Return (X, Y) of the center of cell containing provided text 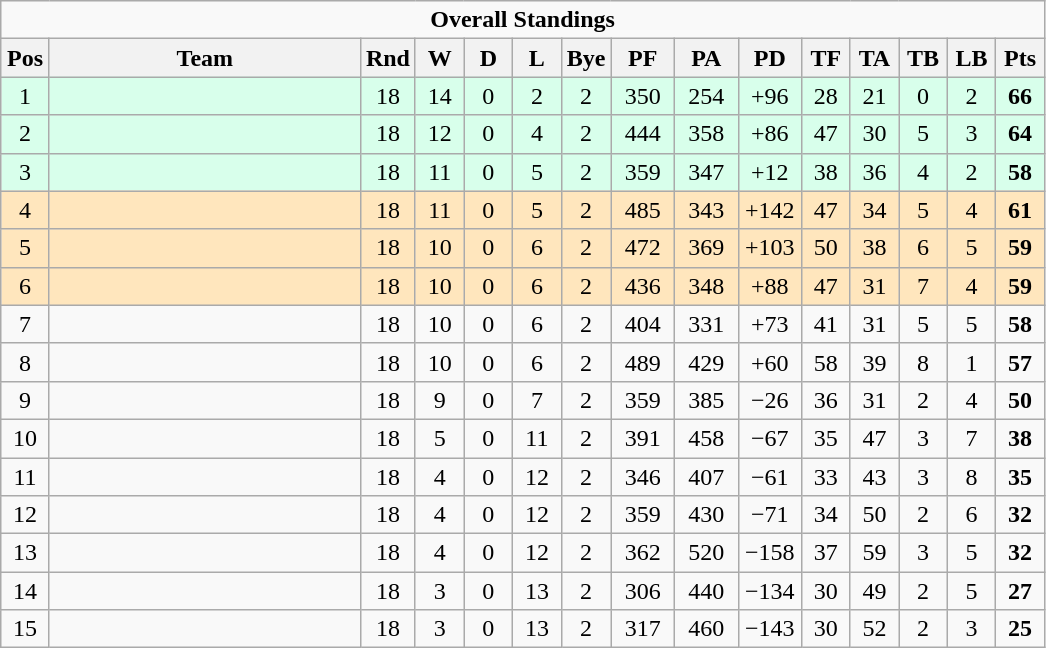
−26 (770, 400)
Pts (1020, 58)
Rnd (388, 58)
21 (874, 96)
436 (643, 286)
Bye (586, 58)
PA (706, 58)
254 (706, 96)
43 (874, 477)
TF (826, 58)
+12 (770, 172)
28 (826, 96)
−67 (770, 438)
PF (643, 58)
+73 (770, 324)
PD (770, 58)
472 (643, 248)
Team (204, 58)
−134 (770, 591)
L (538, 58)
57 (1020, 362)
350 (643, 96)
485 (643, 210)
369 (706, 248)
66 (1020, 96)
458 (706, 438)
489 (643, 362)
358 (706, 134)
25 (1020, 629)
61 (1020, 210)
429 (706, 362)
−71 (770, 515)
+142 (770, 210)
317 (643, 629)
440 (706, 591)
+103 (770, 248)
331 (706, 324)
520 (706, 553)
391 (643, 438)
−61 (770, 477)
D (488, 58)
15 (26, 629)
Pos (26, 58)
362 (643, 553)
348 (706, 286)
404 (643, 324)
347 (706, 172)
TA (874, 58)
27 (1020, 591)
+96 (770, 96)
+88 (770, 286)
−143 (770, 629)
+86 (770, 134)
Overall Standings (523, 20)
407 (706, 477)
39 (874, 362)
346 (643, 477)
LB (972, 58)
444 (643, 134)
TB (924, 58)
37 (826, 553)
343 (706, 210)
385 (706, 400)
−158 (770, 553)
33 (826, 477)
430 (706, 515)
460 (706, 629)
+60 (770, 362)
306 (643, 591)
52 (874, 629)
W (440, 58)
64 (1020, 134)
41 (826, 324)
49 (874, 591)
